For the text-containing cell, return its midpoint in (X, Y) coordinate format. 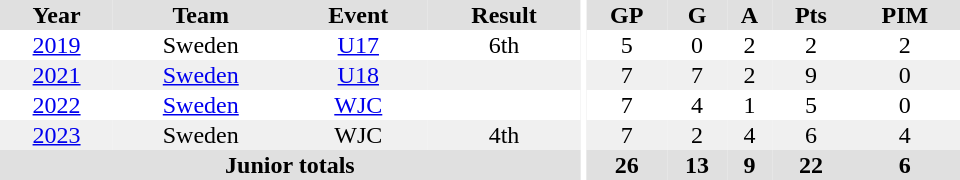
2022 (56, 105)
26 (626, 165)
Team (200, 15)
13 (697, 165)
U17 (358, 45)
A (750, 15)
G (697, 15)
6th (504, 45)
PIM (905, 15)
Event (358, 15)
2021 (56, 75)
Result (504, 15)
2023 (56, 135)
2019 (56, 45)
U18 (358, 75)
Year (56, 15)
1 (750, 105)
22 (811, 165)
Pts (811, 15)
4th (504, 135)
Junior totals (290, 165)
GP (626, 15)
